Determine the [X, Y] coordinate at the center of the cell enclosing the given text.  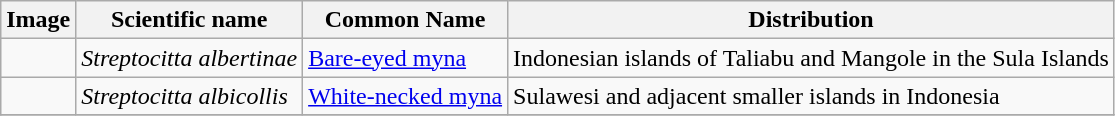
Bare-eyed myna [406, 58]
White-necked myna [406, 96]
Image [38, 20]
Streptocitta albicollis [190, 96]
Sulawesi and adjacent smaller islands in Indonesia [812, 96]
Common Name [406, 20]
Distribution [812, 20]
Streptocitta albertinae [190, 58]
Scientific name [190, 20]
Indonesian islands of Taliabu and Mangole in the Sula Islands [812, 58]
